Capture the cell that displays the provided text and extract its [X, Y] central coordinate. 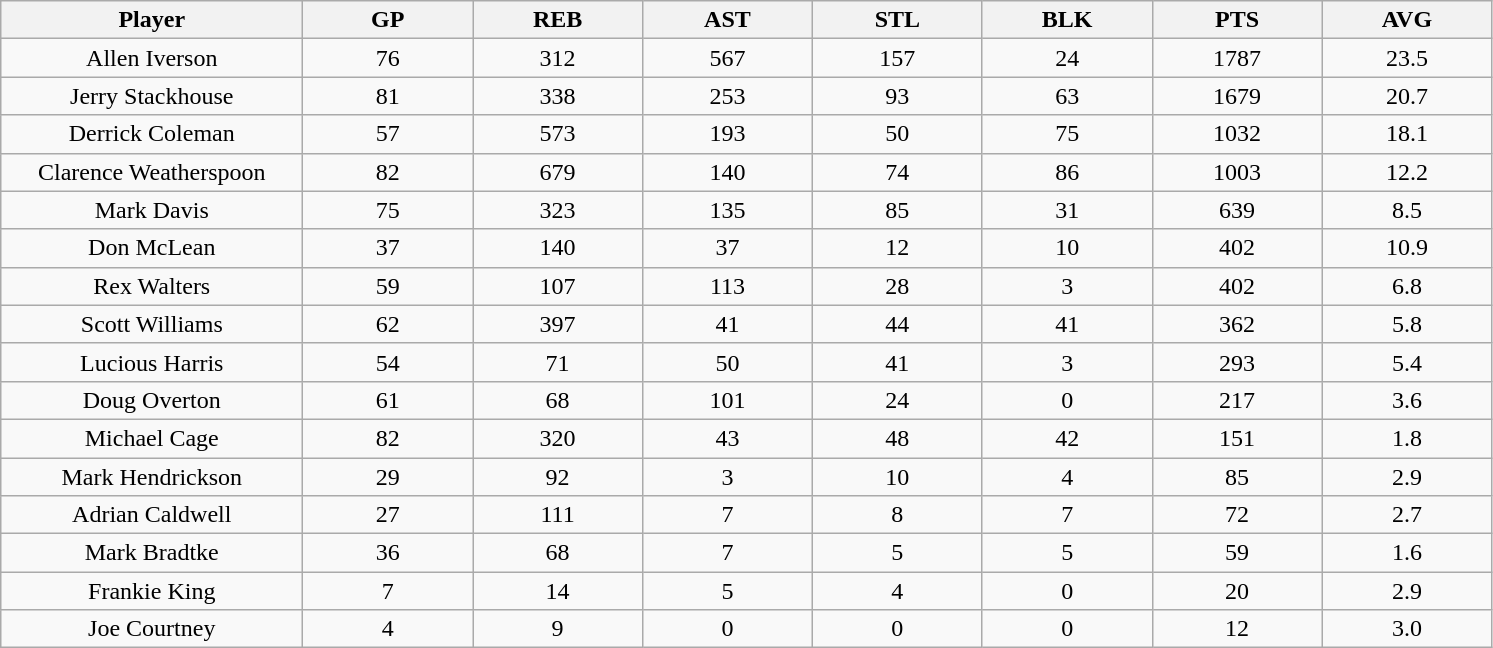
76 [388, 58]
639 [1237, 210]
GP [388, 20]
Mark Bradtke [152, 553]
Frankie King [152, 591]
157 [897, 58]
323 [558, 210]
Joe Courtney [152, 629]
48 [897, 438]
62 [388, 324]
57 [388, 134]
42 [1067, 438]
61 [388, 400]
151 [1237, 438]
Adrian Caldwell [152, 515]
Player [152, 20]
5.4 [1407, 362]
5.8 [1407, 324]
3.0 [1407, 629]
320 [558, 438]
44 [897, 324]
Michael Cage [152, 438]
253 [728, 96]
107 [558, 286]
1.8 [1407, 438]
AVG [1407, 20]
Doug Overton [152, 400]
Clarence Weatherspoon [152, 172]
18.1 [1407, 134]
PTS [1237, 20]
92 [558, 477]
193 [728, 134]
63 [1067, 96]
27 [388, 515]
71 [558, 362]
Lucious Harris [152, 362]
1032 [1237, 134]
29 [388, 477]
36 [388, 553]
293 [1237, 362]
8 [897, 515]
8.5 [1407, 210]
567 [728, 58]
12.2 [1407, 172]
Jerry Stackhouse [152, 96]
72 [1237, 515]
54 [388, 362]
1.6 [1407, 553]
111 [558, 515]
Don McLean [152, 248]
REB [558, 20]
217 [1237, 400]
573 [558, 134]
101 [728, 400]
Scott Williams [152, 324]
Derrick Coleman [152, 134]
10.9 [1407, 248]
3.6 [1407, 400]
1679 [1237, 96]
Mark Davis [152, 210]
312 [558, 58]
338 [558, 96]
1787 [1237, 58]
14 [558, 591]
113 [728, 286]
397 [558, 324]
679 [558, 172]
135 [728, 210]
74 [897, 172]
43 [728, 438]
AST [728, 20]
Allen Iverson [152, 58]
20 [1237, 591]
STL [897, 20]
BLK [1067, 20]
Mark Hendrickson [152, 477]
6.8 [1407, 286]
20.7 [1407, 96]
93 [897, 96]
9 [558, 629]
28 [897, 286]
2.7 [1407, 515]
Rex Walters [152, 286]
31 [1067, 210]
23.5 [1407, 58]
362 [1237, 324]
86 [1067, 172]
81 [388, 96]
1003 [1237, 172]
